Return the (x, y) coordinate for the center point of the cell that contains the specified text.  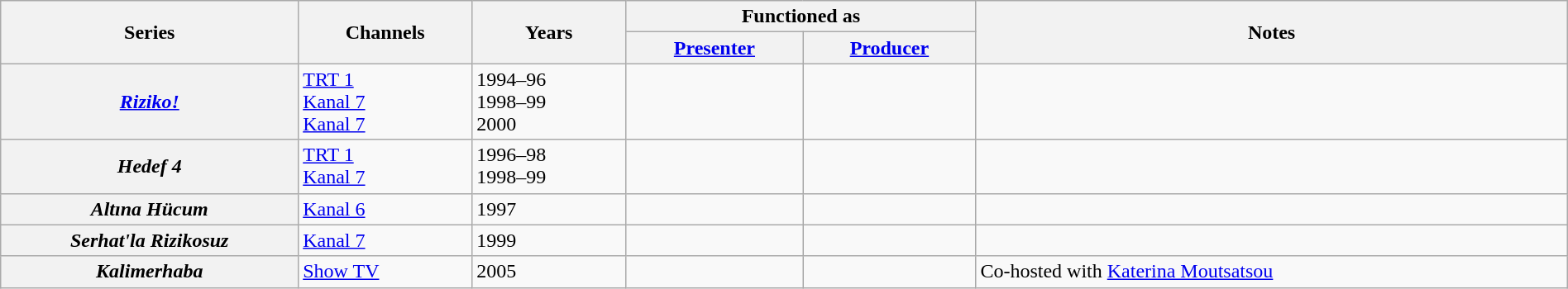
Riziko! (150, 102)
TRT 1Kanal 7 (385, 167)
Kanal 7 (385, 240)
Series (150, 32)
1999 (549, 240)
1997 (549, 209)
1994–961998–992000 (549, 102)
TRT 1Kanal 7Kanal 7 (385, 102)
Serhat'la Rizikosuz (150, 240)
Co-hosted with Katerina Moutsatsou (1272, 272)
Years (549, 32)
Functioned as (801, 17)
Altına Hücum (150, 209)
Kanal 6 (385, 209)
Kalimerhaba (150, 272)
Channels (385, 32)
Notes (1272, 32)
Producer (890, 48)
1996–981998–99 (549, 167)
Presenter (715, 48)
2005 (549, 272)
Hedef 4 (150, 167)
Show TV (385, 272)
